Pinpoint the cell where the given text exists, returning its [X, Y] midpoint coordinate. 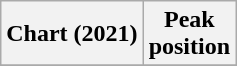
Peakposition [189, 34]
Chart (2021) [72, 34]
